Scan for the cell matching the given text and deliver its (X, Y) coordinate at center. 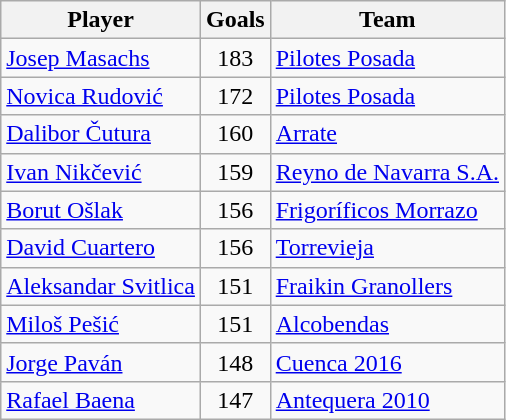
148 (235, 362)
Torrevieja (387, 248)
Antequera 2010 (387, 400)
Goals (235, 20)
Rafael Baena (101, 400)
Alcobendas (387, 324)
Jorge Paván (101, 362)
160 (235, 134)
David Cuartero (101, 248)
Frigoríficos Morrazo (387, 210)
Fraikin Granollers (387, 286)
Borut Ošlak (101, 210)
Cuenca 2016 (387, 362)
159 (235, 172)
Reyno de Navarra S.A. (387, 172)
Dalibor Čutura (101, 134)
183 (235, 58)
147 (235, 400)
Player (101, 20)
Miloš Pešić (101, 324)
Arrate (387, 134)
Team (387, 20)
Aleksandar Svitlica (101, 286)
172 (235, 96)
Novica Rudović (101, 96)
Ivan Nikčević (101, 172)
Josep Masachs (101, 58)
